Return [X, Y] of the center of cell containing provided text 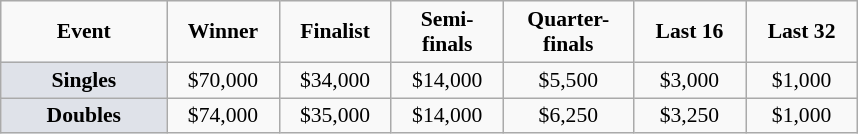
$35,000 [335, 116]
$5,500 [568, 80]
Singles [84, 80]
Event [84, 32]
Last 16 [689, 32]
$70,000 [223, 80]
$34,000 [335, 80]
Semi-finals [447, 32]
Winner [223, 32]
Finalist [335, 32]
Quarter-finals [568, 32]
$3,250 [689, 116]
Last 32 [802, 32]
$3,000 [689, 80]
$6,250 [568, 116]
Doubles [84, 116]
$74,000 [223, 116]
